Extract the (x, y) coordinate from the center of the cell holding the provided text.  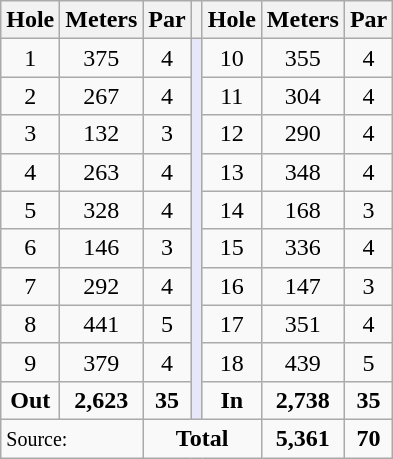
355 (302, 58)
263 (102, 172)
5,361 (302, 438)
14 (232, 210)
328 (102, 210)
146 (102, 248)
6 (30, 248)
147 (302, 286)
375 (102, 58)
2 (30, 96)
70 (368, 438)
9 (30, 362)
In (232, 400)
168 (302, 210)
304 (302, 96)
Out (30, 400)
15 (232, 248)
Total (202, 438)
2,738 (302, 400)
132 (102, 134)
10 (232, 58)
2,623 (102, 400)
336 (302, 248)
348 (302, 172)
439 (302, 362)
267 (102, 96)
379 (102, 362)
441 (102, 324)
16 (232, 286)
12 (232, 134)
7 (30, 286)
Source: (72, 438)
18 (232, 362)
292 (102, 286)
1 (30, 58)
11 (232, 96)
13 (232, 172)
351 (302, 324)
8 (30, 324)
290 (302, 134)
17 (232, 324)
